Find where the given text appears and provide that cell's center as (x, y) coordinate. 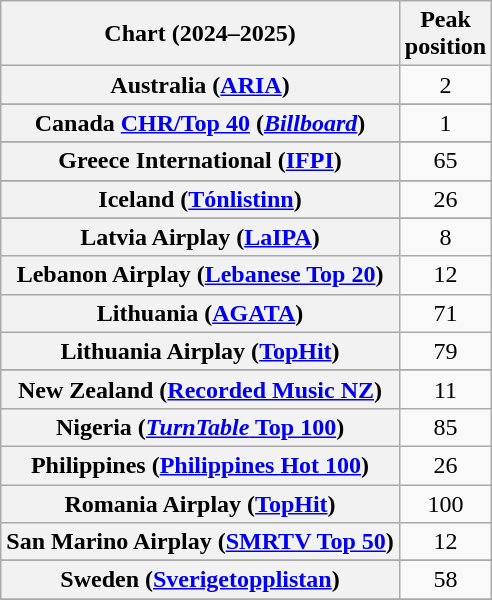
Iceland (Tónlistinn) (200, 199)
Australia (ARIA) (200, 85)
100 (445, 503)
Peakposition (445, 34)
71 (445, 313)
Nigeria (TurnTable Top 100) (200, 427)
65 (445, 161)
85 (445, 427)
Lebanon Airplay (Lebanese Top 20) (200, 275)
Sweden (Sverigetopplistan) (200, 580)
79 (445, 351)
1 (445, 123)
58 (445, 580)
11 (445, 389)
Romania Airplay (TopHit) (200, 503)
Lithuania Airplay (TopHit) (200, 351)
Chart (2024–2025) (200, 34)
San Marino Airplay (SMRTV Top 50) (200, 542)
Greece International (IFPI) (200, 161)
New Zealand (Recorded Music NZ) (200, 389)
Canada CHR/Top 40 (Billboard) (200, 123)
Philippines (Philippines Hot 100) (200, 465)
8 (445, 237)
2 (445, 85)
Lithuania (AGATA) (200, 313)
Latvia Airplay (LaIPA) (200, 237)
